Identify which cell holds the provided text, then report its [x, y] central coordinate. 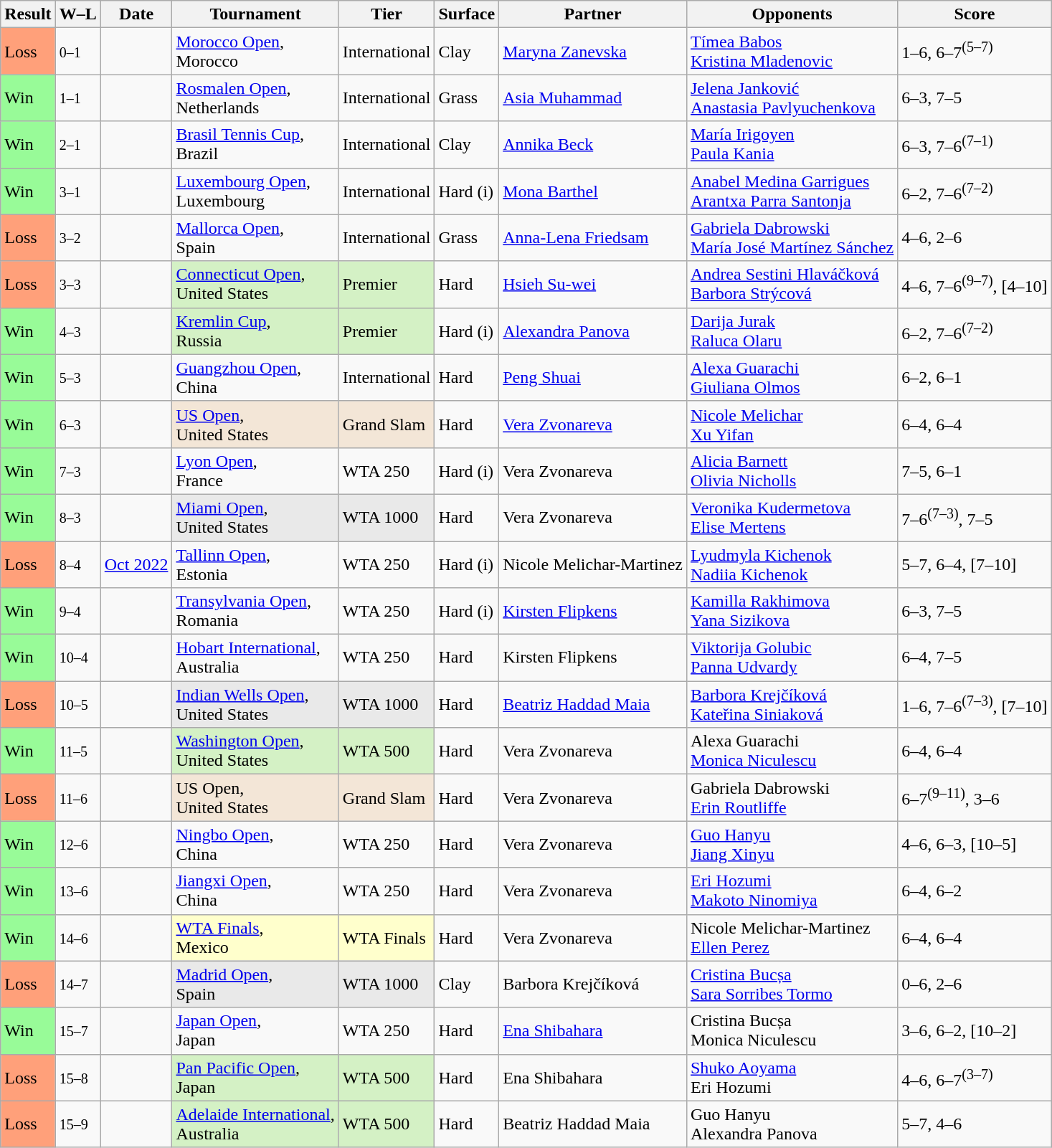
6–4, 6–2 [975, 891]
Nicole Melichar-Martinez Ellen Perez [792, 938]
Mona Barthel [593, 191]
Peng Shuai [593, 377]
Andrea Sestini Hlaváčková Barbora Strýcová [792, 284]
Guo Hanyu Alexandra Panova [792, 1124]
María Irigoyen Paula Kania [792, 145]
Kamilla Rakhimova Yana Sizikova [792, 611]
Anabel Medina Garrigues Arantxa Parra Santonja [792, 191]
Jiangxi Open, China [255, 891]
Maryna Zanevska [593, 52]
Adelaide International, Australia [255, 1124]
1–1 [77, 98]
Nicole Melichar-Martinez [593, 564]
WTA Finals [387, 938]
Alicia Barnett Olivia Nicholls [792, 470]
Madrid Open, Spain [255, 984]
Veronika Kudermetova Elise Mertens [792, 518]
3–6, 6–2, [10–2] [975, 1031]
13–6 [77, 891]
15–8 [77, 1077]
4–6, 2–6 [975, 238]
Viktorija Golubic Panna Udvardy [792, 658]
Hsieh Su-wei [593, 284]
Annika Beck [593, 145]
9–4 [77, 611]
W–L [77, 14]
Nicole Melichar Xu Yifan [792, 424]
Transylvania Open, Romania [255, 611]
5–7, 6–4, [7–10] [975, 564]
Luxembourg Open, Luxembourg [255, 191]
5–3 [77, 377]
Lyudmyla Kichenok Nadiia Kichenok [792, 564]
Kremlin Cup, Russia [255, 331]
Barbora Krejčíková [593, 984]
10–4 [77, 658]
Cristina Bucșa Sara Sorribes Tormo [792, 984]
Jelena Janković Anastasia Pavlyuchenkova [792, 98]
Miami Open, United States [255, 518]
Connecticut Open, United States [255, 284]
15–9 [77, 1124]
Score [975, 14]
10–5 [77, 704]
Japan Open, Japan [255, 1031]
6–7(9–11), 3–6 [975, 797]
Eri Hozumi Makoto Ninomiya [792, 891]
3–1 [77, 191]
4–3 [77, 331]
8–4 [77, 564]
Tournament [255, 14]
Asia Muhammad [593, 98]
Ningbo Open, China [255, 845]
Barbora Krejčíková Kateřina Siniaková [792, 704]
Anna-Lena Friedsam [593, 238]
Opponents [792, 14]
4–6, 6–7(3–7) [975, 1077]
Alexa Guarachi Giuliana Olmos [792, 377]
Surface [467, 14]
Cristina Bucșa Monica Niculescu [792, 1031]
Alexandra Panova [593, 331]
11–6 [77, 797]
Tier [387, 14]
11–5 [77, 751]
4–6, 6–3, [10–5] [975, 845]
3–3 [77, 284]
0–6, 2–6 [975, 984]
0–1 [77, 52]
Gabriela Dabrowski Erin Routliffe [792, 797]
Darija Jurak Raluca Olaru [792, 331]
Date [136, 14]
1–6, 7–6(7–3), [7–10] [975, 704]
12–6 [77, 845]
Indian Wells Open, United States [255, 704]
Shuko Aoyama Eri Hozumi [792, 1077]
Tallinn Open, Estonia [255, 564]
15–7 [77, 1031]
Brasil Tennis Cup, Brazil [255, 145]
8–3 [77, 518]
Alexa Guarachi Monica Niculescu [792, 751]
3–2 [77, 238]
6–3 [77, 424]
Result [28, 14]
1–6, 6–7(5–7) [975, 52]
WTA Finals, Mexico [255, 938]
Lyon Open, France [255, 470]
Guo Hanyu Jiang Xinyu [792, 845]
Hobart International, Australia [255, 658]
6–2, 6–1 [975, 377]
6–4, 7–5 [975, 658]
14–7 [77, 984]
Gabriela Dabrowski María José Martínez Sánchez [792, 238]
Partner [593, 14]
Tímea Babos Kristina Mladenovic [792, 52]
7–3 [77, 470]
Rosmalen Open, Netherlands [255, 98]
7–5, 6–1 [975, 470]
Guangzhou Open, China [255, 377]
5–7, 4–6 [975, 1124]
Mallorca Open, Spain [255, 238]
4–6, 7–6(9–7), [4–10] [975, 284]
6–3, 7–6(7–1) [975, 145]
Oct 2022 [136, 564]
14–6 [77, 938]
7–6(7–3), 7–5 [975, 518]
Washington Open, United States [255, 751]
Pan Pacific Open, Japan [255, 1077]
2–1 [77, 145]
Morocco Open, Morocco [255, 52]
